For the text-containing cell, return its midpoint in [x, y] coordinate format. 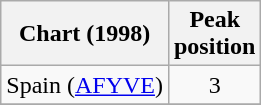
Chart (1998) [85, 34]
3 [214, 85]
Peakposition [214, 34]
Spain (AFYVE) [85, 85]
